Return (X, Y) of the center of cell containing provided text 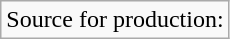
Source for production: (115, 20)
